For the text-containing cell, return its midpoint in (X, Y) coordinate format. 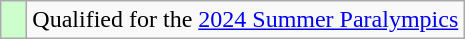
Qualified for the 2024 Summer Paralympics (246, 20)
